Determine the [x, y] coordinate at the center of the cell enclosing the given text.  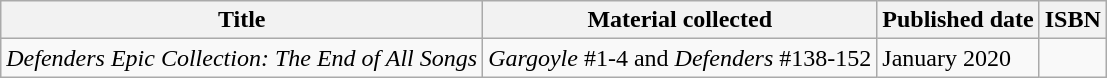
January 2020 [958, 58]
ISBN [1072, 20]
Gargoyle #1-4 and Defenders #138-152 [680, 58]
Title [242, 20]
Material collected [680, 20]
Published date [958, 20]
Defenders Epic Collection: The End of All Songs [242, 58]
